From the cell containing the given text, extract its center point as [X, Y] coordinate. 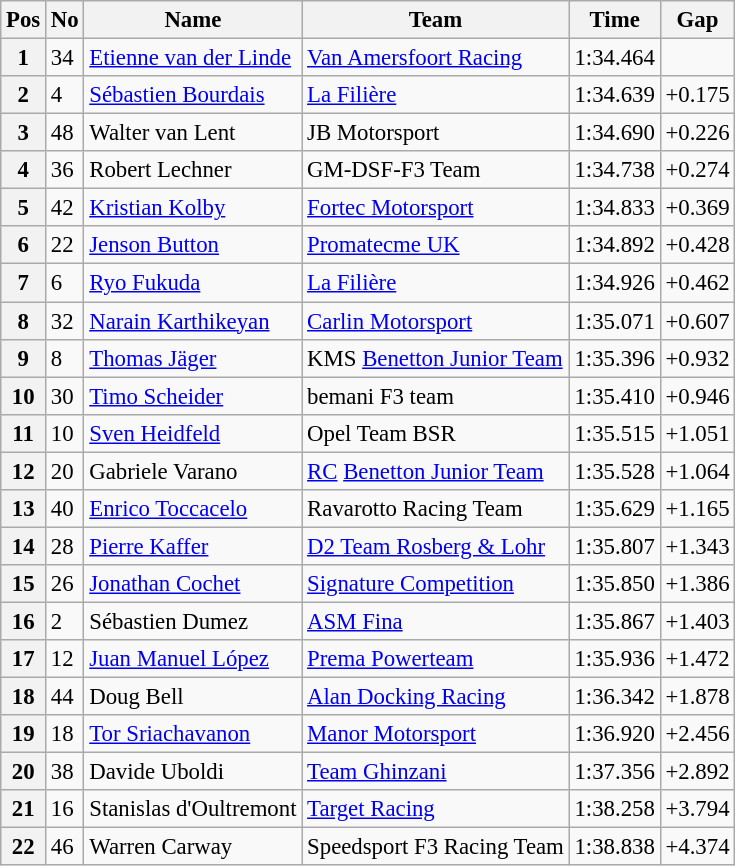
Gabriele Varano [193, 471]
Enrico Toccacelo [193, 509]
11 [24, 433]
1:34.892 [614, 245]
+0.226 [698, 133]
Time [614, 20]
+1.064 [698, 471]
+0.946 [698, 396]
Juan Manuel López [193, 659]
+0.274 [698, 170]
Fortec Motorsport [436, 208]
RC Benetton Junior Team [436, 471]
+1.165 [698, 509]
34 [65, 58]
1:35.629 [614, 509]
Speedsport F3 Racing Team [436, 847]
28 [65, 546]
Kristian Kolby [193, 208]
+3.794 [698, 809]
+2.456 [698, 734]
Team Ghinzani [436, 772]
14 [24, 546]
+0.175 [698, 95]
1:34.738 [614, 170]
Ryo Fukuda [193, 283]
+1.051 [698, 433]
1:34.833 [614, 208]
Manor Motorsport [436, 734]
15 [24, 584]
5 [24, 208]
1:35.867 [614, 621]
Carlin Motorsport [436, 321]
Stanislas d'Oultremont [193, 809]
1:35.396 [614, 358]
Sébastien Bourdais [193, 95]
bemani F3 team [436, 396]
+1.343 [698, 546]
1:35.807 [614, 546]
Doug Bell [193, 697]
17 [24, 659]
Timo Scheider [193, 396]
9 [24, 358]
Davide Uboldi [193, 772]
38 [65, 772]
26 [65, 584]
1:37.356 [614, 772]
1:34.464 [614, 58]
+0.607 [698, 321]
Target Racing [436, 809]
Van Amersfoort Racing [436, 58]
ASM Fina [436, 621]
Pierre Kaffer [193, 546]
GM-DSF-F3 Team [436, 170]
Ravarotto Racing Team [436, 509]
19 [24, 734]
Sven Heidfeld [193, 433]
+1.472 [698, 659]
+1.403 [698, 621]
Pos [24, 20]
1:35.410 [614, 396]
+2.892 [698, 772]
+1.386 [698, 584]
D2 Team Rosberg & Lohr [436, 546]
Etienne van der Linde [193, 58]
1:34.926 [614, 283]
1:36.342 [614, 697]
Promatecme UK [436, 245]
30 [65, 396]
+0.369 [698, 208]
Opel Team BSR [436, 433]
Gap [698, 20]
Alan Docking Racing [436, 697]
Jenson Button [193, 245]
Walter van Lent [193, 133]
1:38.838 [614, 847]
1:35.936 [614, 659]
36 [65, 170]
42 [65, 208]
Narain Karthikeyan [193, 321]
+4.374 [698, 847]
Name [193, 20]
44 [65, 697]
3 [24, 133]
No [65, 20]
1:36.920 [614, 734]
Signature Competition [436, 584]
1:38.258 [614, 809]
KMS Benetton Junior Team [436, 358]
48 [65, 133]
Warren Carway [193, 847]
40 [65, 509]
Jonathan Cochet [193, 584]
Team [436, 20]
1:35.071 [614, 321]
7 [24, 283]
32 [65, 321]
JB Motorsport [436, 133]
1:34.639 [614, 95]
Tor Sriachavanon [193, 734]
21 [24, 809]
Robert Lechner [193, 170]
1:34.690 [614, 133]
+0.428 [698, 245]
Thomas Jäger [193, 358]
+1.878 [698, 697]
13 [24, 509]
+0.932 [698, 358]
1:35.515 [614, 433]
+0.462 [698, 283]
Prema Powerteam [436, 659]
1 [24, 58]
Sébastien Dumez [193, 621]
46 [65, 847]
1:35.850 [614, 584]
1:35.528 [614, 471]
